Return the [X, Y] coordinate for the center point of the cell that contains the specified text.  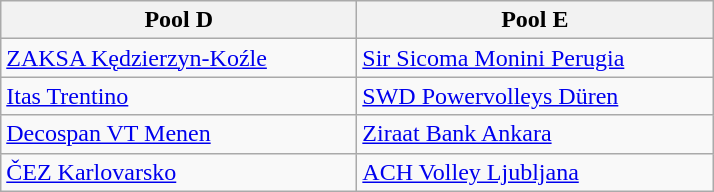
Decospan VT Menen [179, 134]
ZAKSA Kędzierzyn-Koźle [179, 58]
Itas Trentino [179, 96]
ČEZ Karlovarsko [179, 172]
ACH Volley Ljubljana [535, 172]
SWD Powervolleys Düren [535, 96]
Pool D [179, 20]
Ziraat Bank Ankara [535, 134]
Pool E [535, 20]
Sir Sicoma Monini Perugia [535, 58]
